Search for the cell housing the specified text and yield its (x, y) center coordinate. 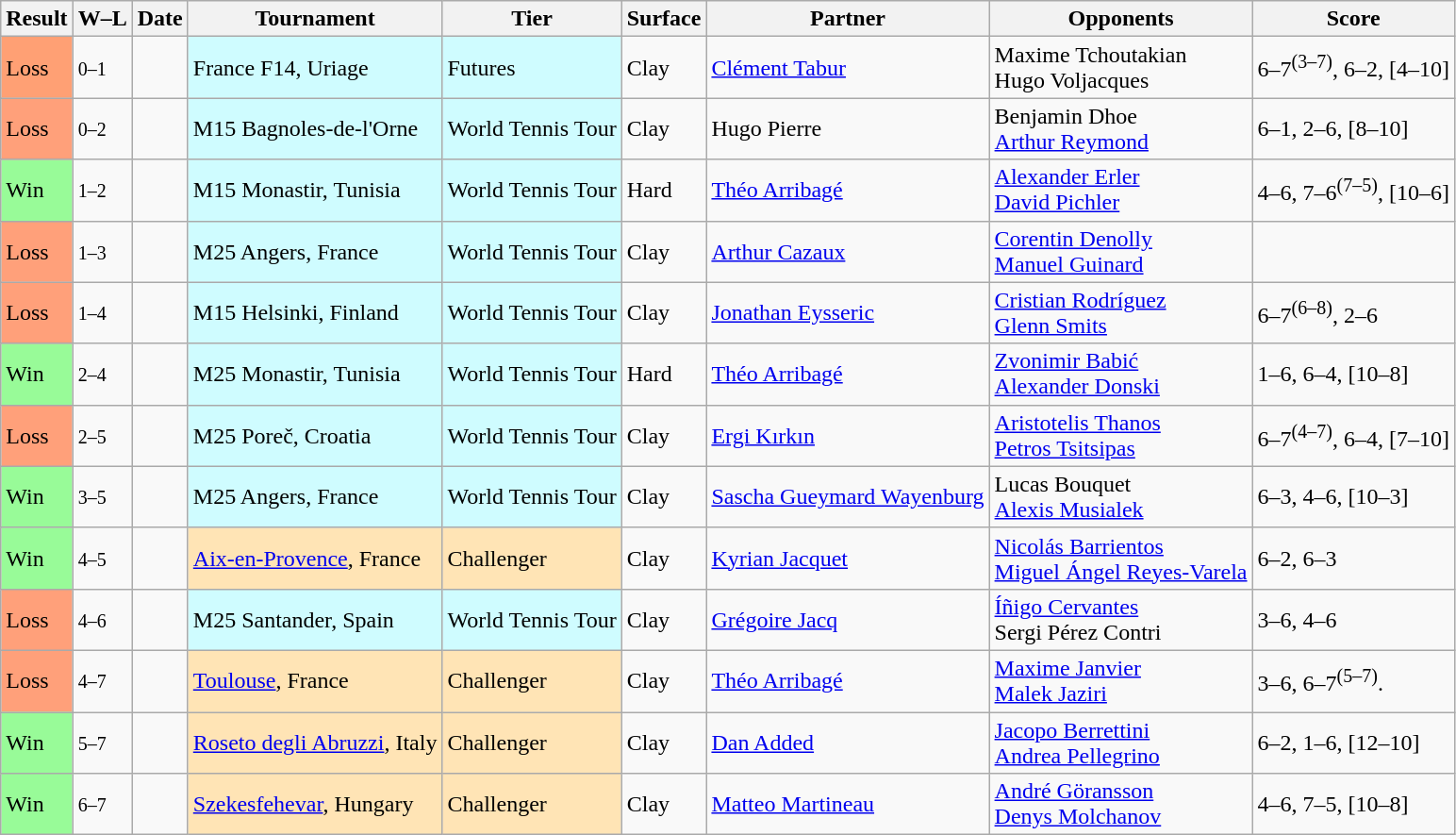
6–7 (102, 804)
Surface (664, 19)
M15 Monastir, Tunisia (315, 191)
1–4 (102, 313)
Date (160, 19)
Szekesfehevar, Hungary (315, 804)
Alexander Erler David Pichler (1120, 191)
Nicolás Barrientos Miguel Ángel Reyes-Varela (1120, 559)
1–6, 6–4, [10–8] (1353, 374)
Aix-en-Provence, France (315, 559)
Score (1353, 19)
6–1, 2–6, [8–10] (1353, 128)
Tournament (315, 19)
W–L (102, 19)
6–3, 4–6, [10–3] (1353, 496)
Ergi Kırkın (848, 436)
Dan Added (848, 742)
4–6, 7–5, [10–8] (1353, 804)
Zvonimir Babić Alexander Donski (1120, 374)
4–7 (102, 681)
Corentin Denolly Manuel Guinard (1120, 251)
Grégoire Jacq (848, 619)
M25 Santander, Spain (315, 619)
Sascha Gueymard Wayenburg (848, 496)
Clément Tabur (848, 68)
4–6 (102, 619)
Tier (532, 19)
0–2 (102, 128)
6–7(6–8), 2–6 (1353, 313)
Aristotelis Thanos Petros Tsitsipas (1120, 436)
Arthur Cazaux (848, 251)
Íñigo Cervantes Sergi Pérez Contri (1120, 619)
2–5 (102, 436)
2–4 (102, 374)
Maxime Tchoutakian Hugo Voljacques (1120, 68)
M15 Bagnoles-de-l'Orne (315, 128)
3–6, 4–6 (1353, 619)
5–7 (102, 742)
Matteo Martineau (848, 804)
Maxime Janvier Malek Jaziri (1120, 681)
6–7(3–7), 6–2, [4–10] (1353, 68)
1–3 (102, 251)
Roseto degli Abruzzi, Italy (315, 742)
Opponents (1120, 19)
4–6, 7–6(7–5), [10–6] (1353, 191)
Hugo Pierre (848, 128)
France F14, Uriage (315, 68)
M25 Monastir, Tunisia (315, 374)
Futures (532, 68)
6–2, 1–6, [12–10] (1353, 742)
Cristian Rodríguez Glenn Smits (1120, 313)
Benjamin Dhoe Arthur Reymond (1120, 128)
4–5 (102, 559)
M25 Poreč, Croatia (315, 436)
6–2, 6–3 (1353, 559)
André Göransson Denys Molchanov (1120, 804)
6–7(4–7), 6–4, [7–10] (1353, 436)
M15 Helsinki, Finland (315, 313)
Jacopo Berrettini Andrea Pellegrino (1120, 742)
Toulouse, France (315, 681)
Kyrian Jacquet (848, 559)
3–6, 6–7(5–7). (1353, 681)
Jonathan Eysseric (848, 313)
1–2 (102, 191)
Partner (848, 19)
3–5 (102, 496)
0–1 (102, 68)
Lucas Bouquet Alexis Musialek (1120, 496)
Result (37, 19)
